For the text-containing cell, return its midpoint in (x, y) coordinate format. 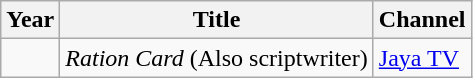
Jaya TV (422, 58)
Channel (422, 20)
Ration Card (Also scriptwriter) (216, 58)
Title (216, 20)
Year (30, 20)
